Pinpoint the cell where the given text exists, returning its (x, y) midpoint coordinate. 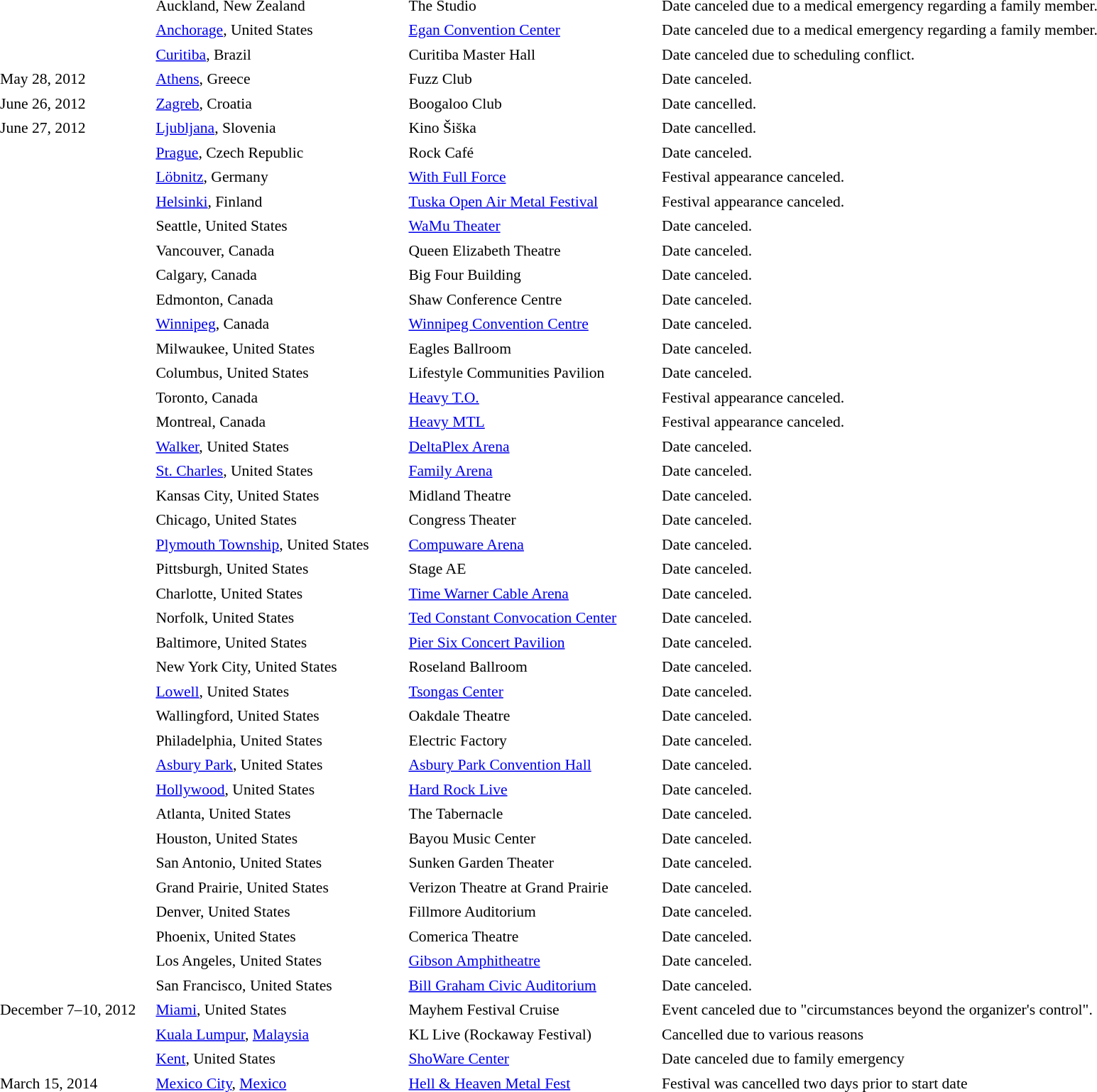
Wallingford, United States (278, 716)
Shaw Conference Centre (532, 300)
Pier Six Concert Pavilion (532, 643)
Zagreb, Croatia (278, 104)
Columbus, United States (278, 373)
Philadelphia, United States (278, 741)
Athens, Greece (278, 80)
Queen Elizabeth Theatre (532, 251)
Hard Rock Live (532, 790)
San Francisco, United States (278, 985)
Electric Factory (532, 741)
With Full Force (532, 178)
KL Live (Rockaway Festival) (532, 1034)
Midland Theatre (532, 496)
Compuware Arena (532, 545)
Egan Convention Center (532, 30)
Houston, United States (278, 839)
Bill Graham Civic Auditorium (532, 985)
Winnipeg Convention Centre (532, 324)
Curitiba, Brazil (278, 55)
Lifestyle Communities Pavilion (532, 373)
Hollywood, United States (278, 790)
Tsongas Center (532, 692)
Helsinki, Finland (278, 202)
Löbnitz, Germany (278, 178)
Gibson Amphitheatre (532, 961)
WaMu Theater (532, 226)
Toronto, Canada (278, 398)
San Antonio, United States (278, 863)
New York City, United States (278, 667)
Winnipeg, Canada (278, 324)
Fillmore Auditorium (532, 912)
Kent, United States (278, 1059)
Heavy T.O. (532, 398)
Norfolk, United States (278, 618)
Oakdale Theatre (532, 716)
Edmonton, Canada (278, 300)
Kino Šiška (532, 128)
Family Arena (532, 471)
Miami, United States (278, 1010)
Congress Theater (532, 520)
The Tabernacle (532, 814)
Calgary, Canada (278, 275)
Milwaukee, United States (278, 349)
Kuala Lumpur, Malaysia (278, 1034)
Phoenix, United States (278, 937)
Seattle, United States (278, 226)
Lowell, United States (278, 692)
Comerica Theatre (532, 937)
Kansas City, United States (278, 496)
Chicago, United States (278, 520)
Boogaloo Club (532, 104)
St. Charles, United States (278, 471)
Sunken Garden Theater (532, 863)
Tuska Open Air Metal Festival (532, 202)
ShoWare Center (532, 1059)
Plymouth Township, United States (278, 545)
Verizon Theatre at Grand Prairie (532, 888)
Big Four Building (532, 275)
Grand Prairie, United States (278, 888)
Atlanta, United States (278, 814)
Charlotte, United States (278, 594)
Ljubljana, Slovenia (278, 128)
Baltimore, United States (278, 643)
Vancouver, Canada (278, 251)
Curitiba Master Hall (532, 55)
Montreal, Canada (278, 422)
Rock Café (532, 153)
Prague, Czech Republic (278, 153)
Asbury Park, United States (278, 765)
DeltaPlex Arena (532, 447)
Pittsburgh, United States (278, 569)
Denver, United States (278, 912)
Anchorage, United States (278, 30)
Time Warner Cable Arena (532, 594)
Eagles Ballroom (532, 349)
Stage AE (532, 569)
Mayhem Festival Cruise (532, 1010)
Roseland Ballroom (532, 667)
Bayou Music Center (532, 839)
Walker, United States (278, 447)
Asbury Park Convention Hall (532, 765)
Fuzz Club (532, 80)
Heavy MTL (532, 422)
Los Angeles, United States (278, 961)
Ted Constant Convocation Center (532, 618)
